For the text-containing cell, return its midpoint in [X, Y] coordinate format. 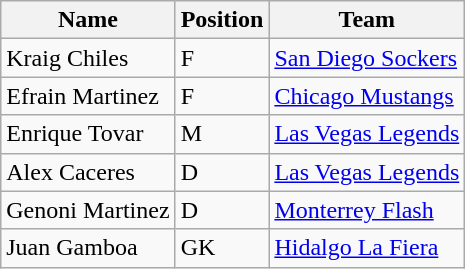
Alex Caceres [88, 172]
Juan Gamboa [88, 248]
Monterrey Flash [367, 210]
Name [88, 20]
GK [222, 248]
Hidalgo La Fiera [367, 248]
San Diego Sockers [367, 58]
Genoni Martinez [88, 210]
Kraig Chiles [88, 58]
Enrique Tovar [88, 134]
Team [367, 20]
Efrain Martinez [88, 96]
Position [222, 20]
Chicago Mustangs [367, 96]
M [222, 134]
